Locate the cell with the specified text and output its [X, Y] center coordinate. 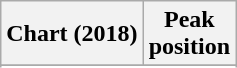
Peak position [189, 34]
Chart (2018) [72, 34]
